Locate the cell with the specified text and output its (X, Y) center coordinate. 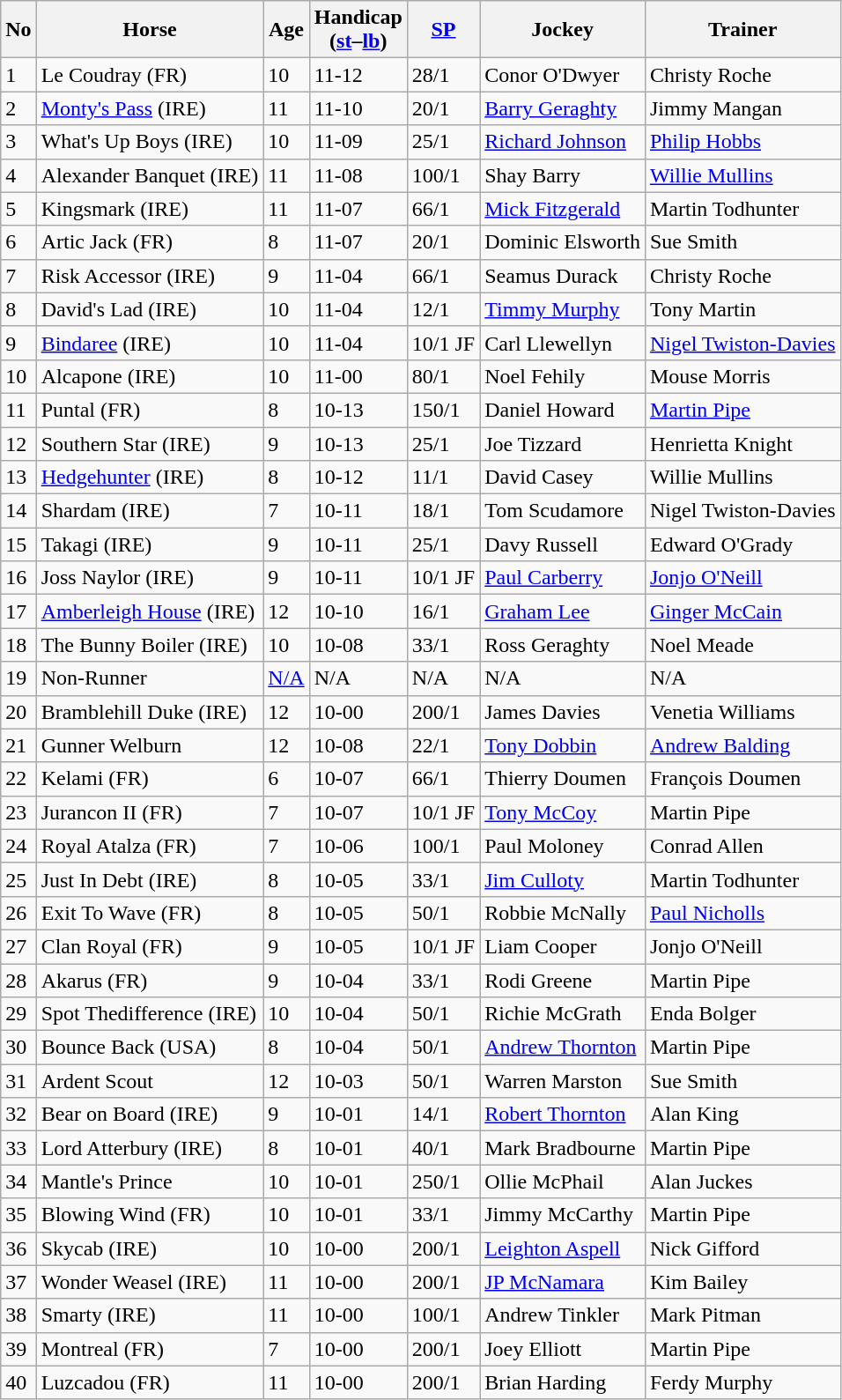
Richard Johnson (563, 142)
Conrad Allen (742, 846)
4 (18, 175)
Mick Fitzgerald (563, 209)
5 (18, 209)
34 (18, 1181)
Leighton Aspell (563, 1248)
Tony McCoy (563, 812)
Kingsmark (IRE) (150, 209)
François Doumen (742, 779)
Enda Bolger (742, 1014)
Thierry Doumen (563, 779)
16 (18, 578)
Rodi Greene (563, 981)
Alexander Banquet (IRE) (150, 175)
Edward O'Grady (742, 544)
The Bunny Boiler (IRE) (150, 645)
250/1 (443, 1181)
Paul Nicholls (742, 913)
26 (18, 913)
Amberleigh House (IRE) (150, 611)
Exit To Wave (FR) (150, 913)
35 (18, 1215)
Gunner Welburn (150, 745)
11-09 (358, 142)
Robert Thornton (563, 1115)
Jimmy Mangan (742, 108)
Mark Bradbourne (563, 1148)
Henrietta Knight (742, 443)
Nick Gifford (742, 1248)
David's Lad (IRE) (150, 309)
Tony Martin (742, 309)
Alan Juckes (742, 1181)
Andrew Balding (742, 745)
Handicap(st–lb) (358, 30)
Paul Moloney (563, 846)
29 (18, 1014)
Jim Culloty (563, 879)
Liam Cooper (563, 946)
Alcapone (IRE) (150, 376)
Graham Lee (563, 611)
16/1 (443, 611)
Wonder Weasel (IRE) (150, 1282)
Trainer (742, 30)
22 (18, 779)
Bindaree (IRE) (150, 343)
40 (18, 1382)
12/1 (443, 309)
Puntal (FR) (150, 410)
11-10 (358, 108)
27 (18, 946)
28 (18, 981)
30 (18, 1048)
Montreal (FR) (150, 1349)
Skycab (IRE) (150, 1248)
23 (18, 812)
20 (18, 712)
14/1 (443, 1115)
39 (18, 1349)
Warren Marston (563, 1081)
Jimmy McCarthy (563, 1215)
Carl Llewellyn (563, 343)
Smarty (IRE) (150, 1315)
150/1 (443, 410)
2 (18, 108)
Bramblehill Duke (IRE) (150, 712)
JP McNamara (563, 1282)
11-08 (358, 175)
Philip Hobbs (742, 142)
Jurancon II (FR) (150, 812)
Ardent Scout (150, 1081)
28/1 (443, 75)
Davy Russell (563, 544)
Richie McGrath (563, 1014)
Tom Scudamore (563, 511)
Spot Thedifference (IRE) (150, 1014)
33 (18, 1148)
40/1 (443, 1148)
32 (18, 1115)
Monty's Pass (IRE) (150, 108)
Tony Dobbin (563, 745)
Joss Naylor (IRE) (150, 578)
Andrew Tinkler (563, 1315)
Noel Fehily (563, 376)
3 (18, 142)
17 (18, 611)
Bear on Board (IRE) (150, 1115)
Noel Meade (742, 645)
Mantle's Prince (150, 1181)
10-12 (358, 478)
Andrew Thornton (563, 1048)
Kelami (FR) (150, 779)
11-12 (358, 75)
Ross Geraghty (563, 645)
Joe Tizzard (563, 443)
Mouse Morris (742, 376)
38 (18, 1315)
21 (18, 745)
Lord Atterbury (IRE) (150, 1148)
Hedgehunter (IRE) (150, 478)
Le Coudray (FR) (150, 75)
Paul Carberry (563, 578)
Clan Royal (FR) (150, 946)
24 (18, 846)
Ginger McCain (742, 611)
10-03 (358, 1081)
Artic Jack (FR) (150, 242)
David Casey (563, 478)
31 (18, 1081)
Akarus (FR) (150, 981)
11/1 (443, 478)
Ollie McPhail (563, 1181)
19 (18, 678)
Seamus Durack (563, 276)
22/1 (443, 745)
Brian Harding (563, 1382)
36 (18, 1248)
10-06 (358, 846)
Barry Geraghty (563, 108)
80/1 (443, 376)
Ferdy Murphy (742, 1382)
15 (18, 544)
Joey Elliott (563, 1349)
Bounce Back (USA) (150, 1048)
Venetia Williams (742, 712)
13 (18, 478)
Shardam (IRE) (150, 511)
What's Up Boys (IRE) (150, 142)
Horse (150, 30)
25 (18, 879)
Luzcadou (FR) (150, 1382)
Blowing Wind (FR) (150, 1215)
Mark Pitman (742, 1315)
Risk Accessor (IRE) (150, 276)
Alan King (742, 1115)
No (18, 30)
Age (286, 30)
Conor O'Dwyer (563, 75)
18 (18, 645)
Robbie McNally (563, 913)
James Davies (563, 712)
Just In Debt (IRE) (150, 879)
Jockey (563, 30)
11-00 (358, 376)
SP (443, 30)
14 (18, 511)
Takagi (IRE) (150, 544)
18/1 (443, 511)
Royal Atalza (FR) (150, 846)
1 (18, 75)
Daniel Howard (563, 410)
10-10 (358, 611)
Non-Runner (150, 678)
Southern Star (IRE) (150, 443)
Timmy Murphy (563, 309)
Shay Barry (563, 175)
37 (18, 1282)
Dominic Elsworth (563, 242)
Kim Bailey (742, 1282)
